Capture the cell that displays the provided text and extract its [X, Y] central coordinate. 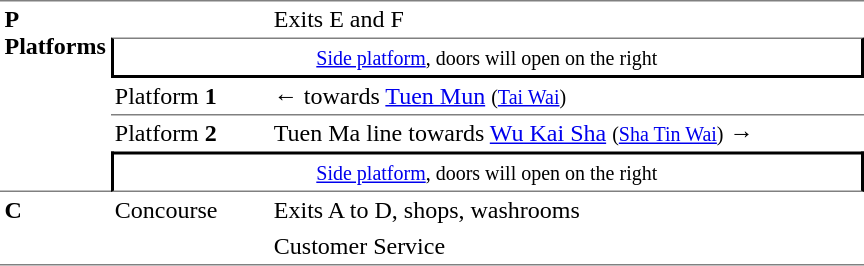
Exits A to D, shops, washrooms [566, 210]
C [55, 229]
Concourse [190, 229]
Platform 2 [190, 134]
Exits E and F [566, 19]
← towards Tuen Mun (Tai Wai) [566, 97]
Platform 1 [190, 97]
Customer Service [566, 247]
Tuen Ma line towards Wu Kai Sha (Sha Tin Wai) → [566, 134]
PPlatforms [55, 96]
